Find where the given text appears and provide that cell's center as [x, y] coordinate. 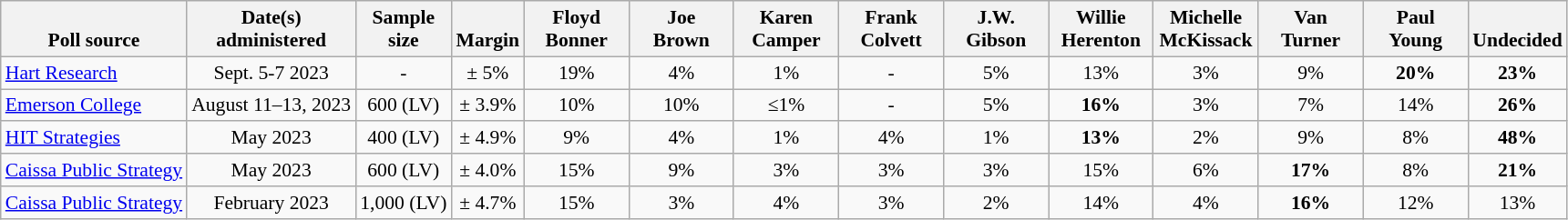
FrankColvett [891, 29]
48% [1517, 138]
17% [1310, 170]
Undecided [1517, 29]
Samplesize [403, 29]
Emerson College [94, 105]
± 5% [487, 73]
VanTurner [1310, 29]
KarenCamper [785, 29]
FloydBonner [576, 29]
7% [1310, 105]
400 (LV) [403, 138]
19% [576, 73]
February 2023 [272, 203]
MichelleMcKissack [1206, 29]
1,000 (LV) [403, 203]
Margin [487, 29]
26% [1517, 105]
± 3.9% [487, 105]
J.W.Gibson [997, 29]
23% [1517, 73]
JoeBrown [682, 29]
Hart Research [94, 73]
Sept. 5-7 2023 [272, 73]
PaulYoung [1416, 29]
Date(s)administered [272, 29]
± 4.7% [487, 203]
12% [1416, 203]
August 11–13, 2023 [272, 105]
WillieHerenton [1101, 29]
± 4.0% [487, 170]
6% [1206, 170]
± 4.9% [487, 138]
≤1% [785, 105]
Poll source [94, 29]
HIT Strategies [94, 138]
20% [1416, 73]
21% [1517, 170]
